Extract the (x, y) coordinate from the center of the cell holding the provided text.  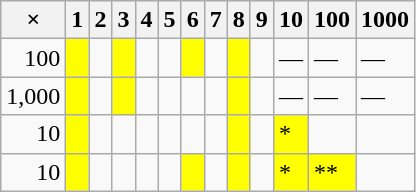
7 (216, 20)
× (34, 20)
1000 (386, 20)
9 (262, 20)
8 (238, 20)
5 (170, 20)
1,000 (34, 96)
4 (146, 20)
** (332, 172)
1 (78, 20)
6 (192, 20)
3 (124, 20)
2 (100, 20)
